Extract the (X, Y) coordinate from the center of the cell holding the provided text.  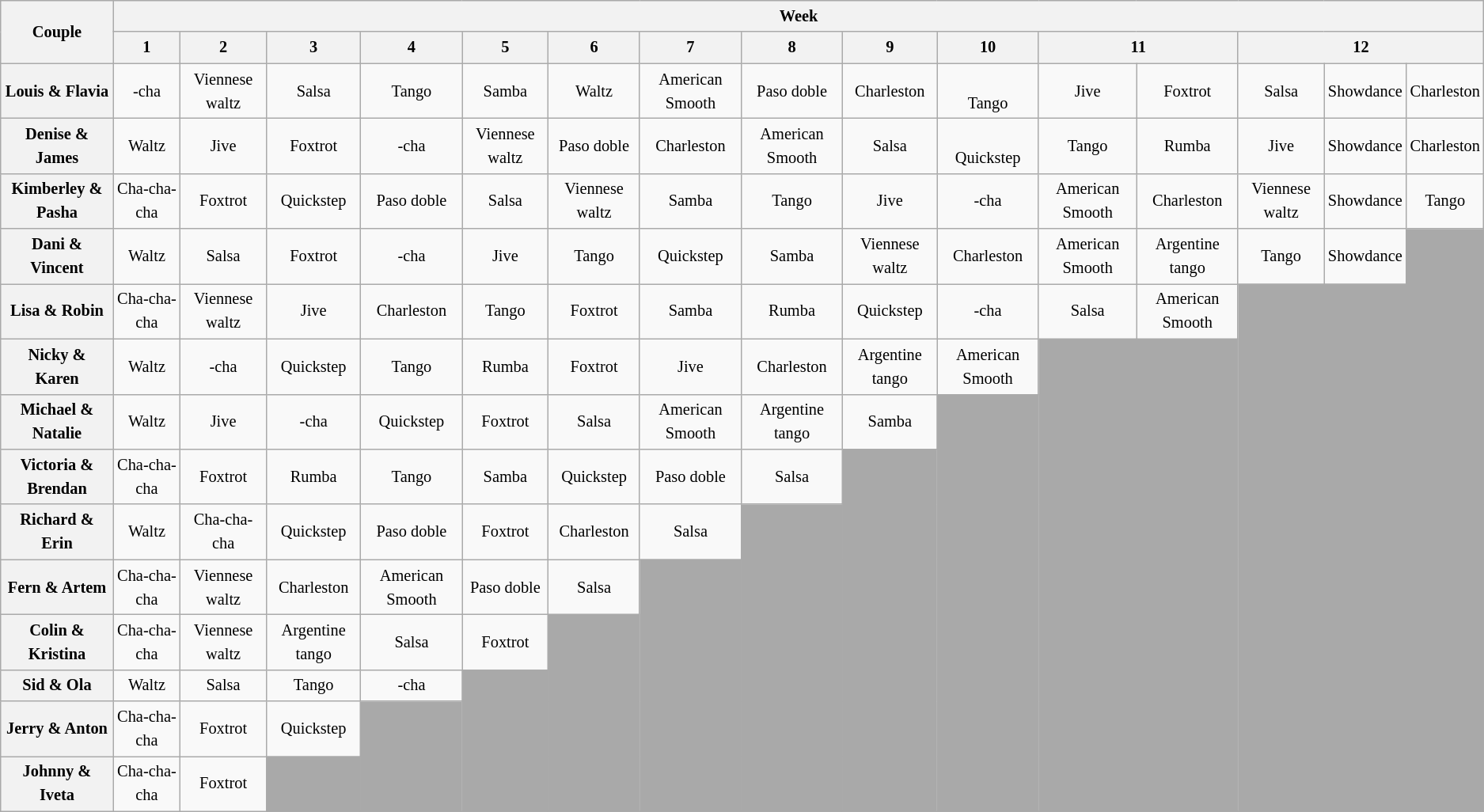
2 (223, 47)
12 (1361, 47)
8 (791, 47)
Couple (57, 32)
Kimberley & Pasha (57, 201)
4 (412, 47)
Week (799, 16)
7 (690, 47)
Johnny & Iveta (57, 784)
Richard & Erin (57, 532)
3 (313, 47)
Jerry & Anton (57, 729)
1 (146, 47)
Lisa & Robin (57, 311)
Michael & Natalie (57, 422)
Victoria & Brendan (57, 476)
6 (594, 47)
Colin & Kristina (57, 642)
11 (1138, 47)
5 (505, 47)
Fern & Artem (57, 587)
Sid & Ola (57, 685)
Nicky & Karen (57, 366)
9 (890, 47)
Dani & Vincent (57, 256)
Denise & James (57, 146)
Louis & Flavia (57, 91)
10 (988, 47)
